Detect which cell encompasses the target text, then output its [x, y] center coordinate. 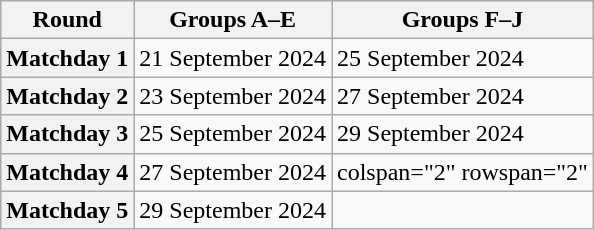
colspan="2" rowspan="2" [463, 172]
21 September 2024 [233, 58]
Round [68, 20]
Matchday 5 [68, 210]
Matchday 1 [68, 58]
Groups F–J [463, 20]
23 September 2024 [233, 96]
Groups A–E [233, 20]
Matchday 2 [68, 96]
Matchday 4 [68, 172]
Matchday 3 [68, 134]
